Identify which cell holds the provided text, then report its [X, Y] central coordinate. 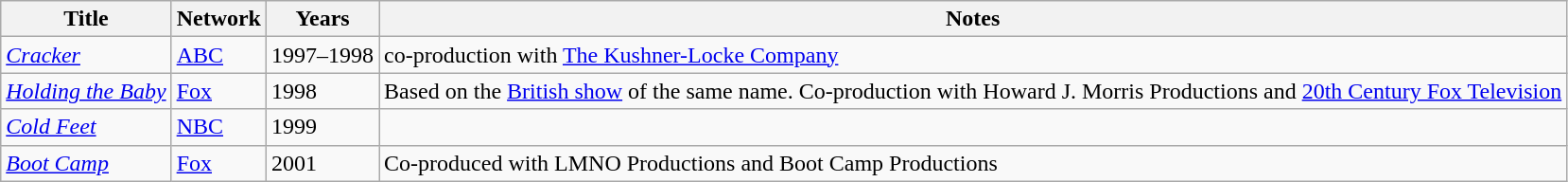
Co-produced with LMNO Productions and Boot Camp Productions [973, 163]
co-production with The Kushner-Locke Company [973, 55]
Cold Feet [86, 127]
Years [323, 19]
Cracker [86, 55]
ABC [218, 55]
Network [218, 19]
NBC [218, 127]
Based on the British show of the same name. Co-production with Howard J. Morris Productions and 20th Century Fox Television [973, 91]
1998 [323, 91]
2001 [323, 163]
Boot Camp [86, 163]
1997–1998 [323, 55]
Title [86, 19]
Holding the Baby [86, 91]
1999 [323, 127]
Notes [973, 19]
